Detect which cell encompasses the target text, then output its (x, y) center coordinate. 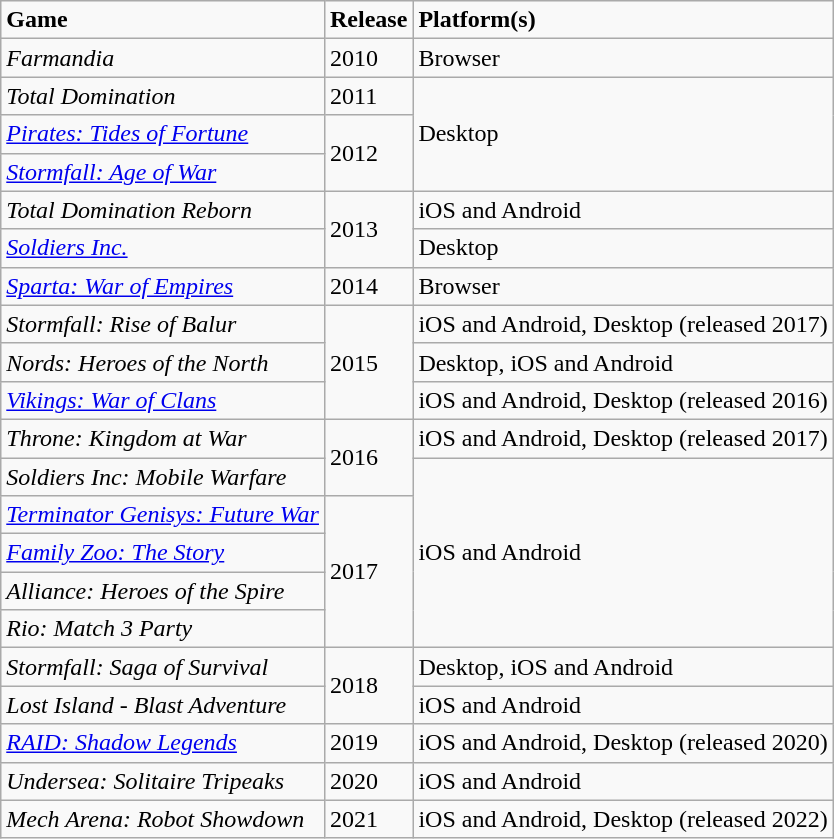
2015 (368, 362)
2013 (368, 229)
2021 (368, 819)
Total Domination Reborn (163, 210)
Undersea: Solitaire Tripeaks (163, 781)
Soldiers Inc. (163, 248)
Stormfall: Age of War (163, 172)
Pirates: Tides of Fortune (163, 134)
2011 (368, 96)
2018 (368, 686)
2017 (368, 572)
Terminator Genisys: Future War (163, 515)
Nords: Heroes of the North (163, 362)
2014 (368, 286)
Stormfall: Rise of Balur (163, 324)
Vikings: War of Clans (163, 400)
2019 (368, 743)
Alliance: Heroes of the Spire (163, 591)
Lost Island - Blast Adventure (163, 705)
Release (368, 20)
Family Zoo: The Story (163, 553)
Sparta: War of Empires (163, 286)
Platform(s) (623, 20)
Throne: Kingdom at War (163, 438)
2016 (368, 457)
iOS and Android, Desktop (released 2020) (623, 743)
Rio: Match 3 Party (163, 629)
iOS and Android, Desktop (released 2022) (623, 819)
Stormfall: Saga of Survival (163, 667)
iOS and Android, Desktop (released 2016) (623, 400)
Game (163, 20)
Mech Arena: Robot Showdown (163, 819)
Total Domination (163, 96)
Farmandia (163, 58)
2010 (368, 58)
2020 (368, 781)
Soldiers Inc: Mobile Warfare (163, 477)
RAID: Shadow Legends (163, 743)
2012 (368, 153)
